Determine the [x, y] coordinate at the center of the cell enclosing the given text.  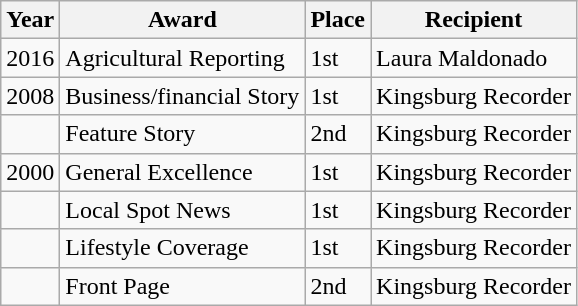
2000 [30, 172]
Recipient [474, 20]
Front Page [182, 286]
General Excellence [182, 172]
2008 [30, 96]
Feature Story [182, 134]
Agricultural Reporting [182, 58]
2016 [30, 58]
Lifestyle Coverage [182, 248]
Local Spot News [182, 210]
Business/financial Story [182, 96]
Award [182, 20]
Laura Maldonado [474, 58]
Place [338, 20]
Year [30, 20]
